Detect which cell encompasses the target text, then output its (X, Y) center coordinate. 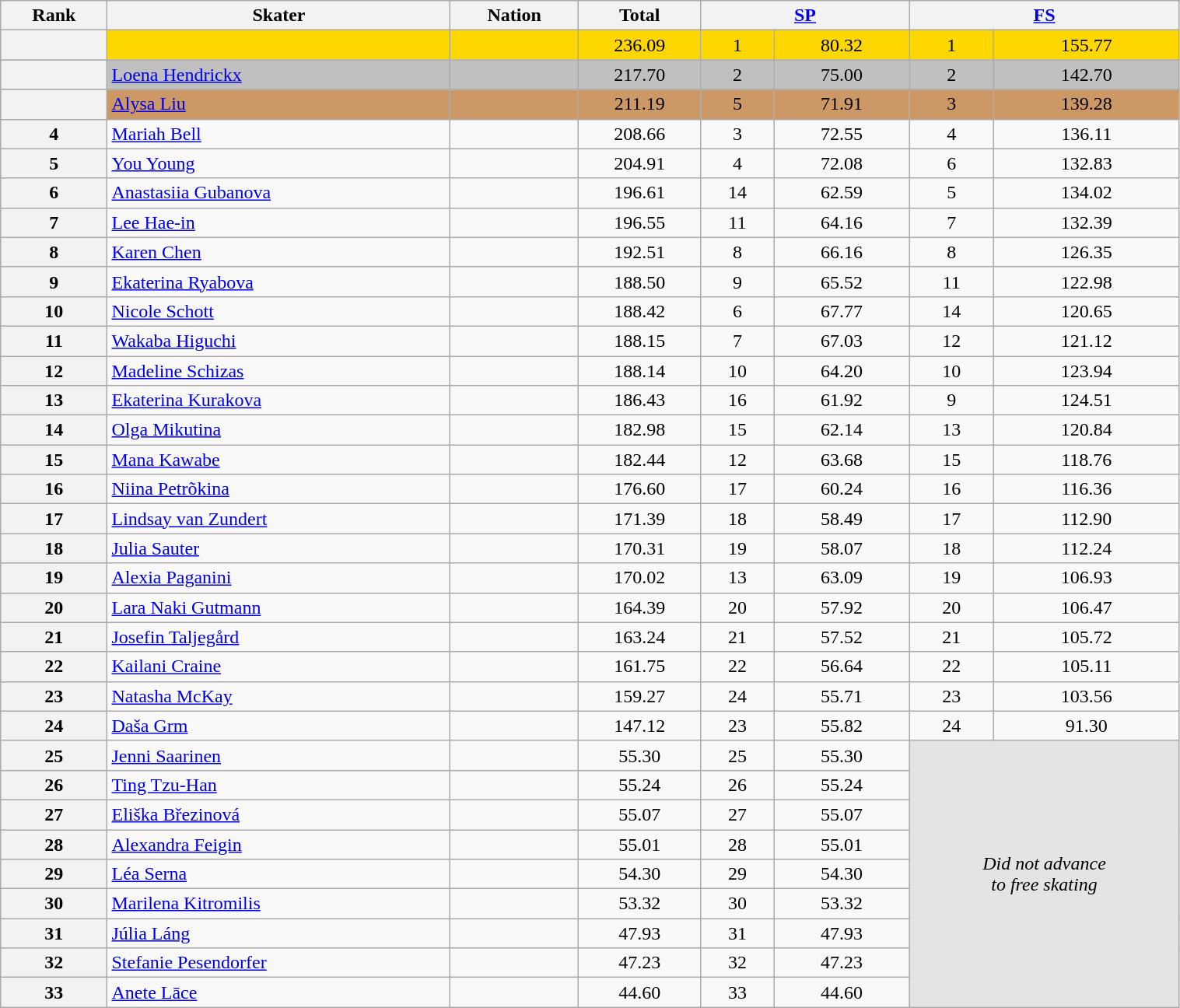
55.71 (842, 696)
120.65 (1086, 311)
Madeline Schizas (278, 371)
124.51 (1086, 401)
67.77 (842, 311)
Nation (514, 16)
Natasha McKay (278, 696)
136.11 (1086, 134)
62.14 (842, 430)
170.02 (639, 578)
Ekaterina Ryabova (278, 282)
Rank (54, 16)
164.39 (639, 607)
Karen Chen (278, 252)
132.83 (1086, 163)
80.32 (842, 45)
204.91 (639, 163)
Olga Mikutina (278, 430)
159.27 (639, 696)
155.77 (1086, 45)
Anastasiia Gubanova (278, 193)
Lara Naki Gutmann (278, 607)
106.93 (1086, 578)
72.08 (842, 163)
106.47 (1086, 607)
116.36 (1086, 489)
188.14 (639, 371)
Alexia Paganini (278, 578)
123.94 (1086, 371)
147.12 (639, 726)
Stefanie Pesendorfer (278, 963)
Julia Sauter (278, 548)
192.51 (639, 252)
Loena Hendrickx (278, 75)
188.50 (639, 282)
196.61 (639, 193)
142.70 (1086, 75)
103.56 (1086, 696)
Júlia Láng (278, 933)
Wakaba Higuchi (278, 341)
61.92 (842, 401)
Niina Petrõkina (278, 489)
Jenni Saarinen (278, 755)
196.55 (639, 222)
105.72 (1086, 637)
Alysa Liu (278, 104)
Léa Serna (278, 874)
163.24 (639, 637)
Anete Lāce (278, 992)
211.19 (639, 104)
188.15 (639, 341)
Daša Grm (278, 726)
121.12 (1086, 341)
Lee Hae-in (278, 222)
57.52 (842, 637)
56.64 (842, 667)
217.70 (639, 75)
64.16 (842, 222)
Kailani Craine (278, 667)
71.91 (842, 104)
SP (805, 16)
63.68 (842, 460)
118.76 (1086, 460)
126.35 (1086, 252)
65.52 (842, 282)
58.49 (842, 519)
112.90 (1086, 519)
Did not advanceto free skating (1044, 874)
139.28 (1086, 104)
58.07 (842, 548)
You Young (278, 163)
161.75 (639, 667)
Mariah Bell (278, 134)
170.31 (639, 548)
Mana Kawabe (278, 460)
105.11 (1086, 667)
64.20 (842, 371)
67.03 (842, 341)
60.24 (842, 489)
72.55 (842, 134)
Josefin Taljegård (278, 637)
Lindsay van Zundert (278, 519)
112.24 (1086, 548)
66.16 (842, 252)
55.82 (842, 726)
Ekaterina Kurakova (278, 401)
Marilena Kitromilis (278, 904)
Nicole Schott (278, 311)
122.98 (1086, 282)
Alexandra Feigin (278, 844)
Total (639, 16)
120.84 (1086, 430)
75.00 (842, 75)
Ting Tzu-Han (278, 785)
63.09 (842, 578)
57.92 (842, 607)
182.98 (639, 430)
FS (1044, 16)
188.42 (639, 311)
91.30 (1086, 726)
182.44 (639, 460)
176.60 (639, 489)
186.43 (639, 401)
171.39 (639, 519)
236.09 (639, 45)
208.66 (639, 134)
Skater (278, 16)
134.02 (1086, 193)
132.39 (1086, 222)
62.59 (842, 193)
Eliška Březinová (278, 814)
